For the text-containing cell, return its midpoint in (x, y) coordinate format. 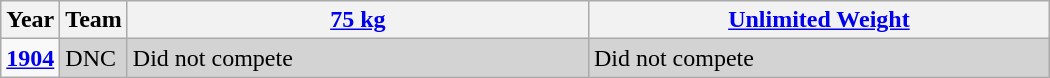
75 kg (358, 20)
1904 (30, 58)
Year (30, 20)
Team (94, 20)
DNC (94, 58)
Unlimited Weight (818, 20)
